Output the (x, y) coordinate of the center of the cell containing the given text.  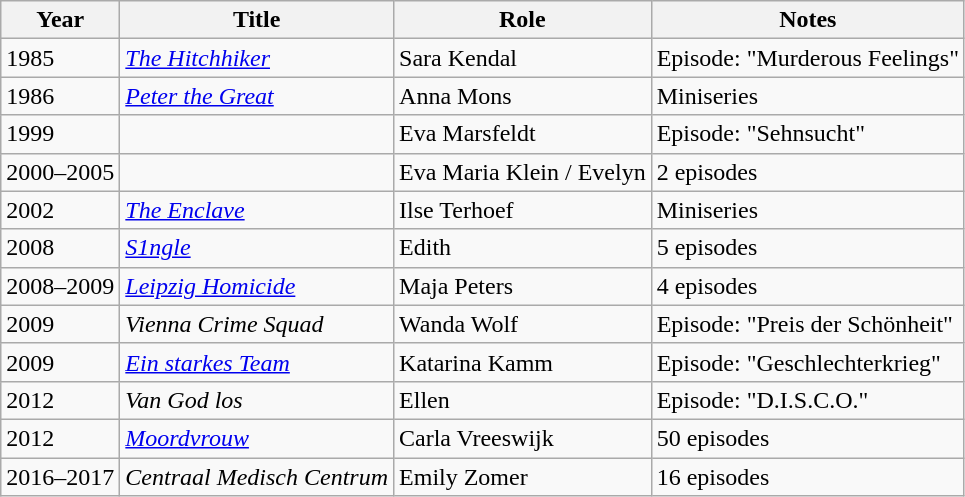
Episode: "Sehnsucht" (808, 134)
Episode: "D.I.S.C.O." (808, 400)
Leipzig Homicide (257, 286)
1986 (60, 96)
Sara Kendal (523, 58)
2 episodes (808, 172)
Eva Marsfeldt (523, 134)
Notes (808, 20)
16 episodes (808, 477)
1999 (60, 134)
Edith (523, 248)
Vienna Crime Squad (257, 324)
Title (257, 20)
Ilse Terhoef (523, 210)
2000–2005 (60, 172)
Ein starkes Team (257, 362)
The Hitchhiker (257, 58)
2002 (60, 210)
Emily Zomer (523, 477)
Ellen (523, 400)
Moordvrouw (257, 438)
The Enclave (257, 210)
Peter the Great (257, 96)
Episode: "Murderous Feelings" (808, 58)
2016–2017 (60, 477)
Van God los (257, 400)
50 episodes (808, 438)
Wanda Wolf (523, 324)
Centraal Medisch Centrum (257, 477)
Maja Peters (523, 286)
1985 (60, 58)
4 episodes (808, 286)
2008 (60, 248)
Anna Mons (523, 96)
S1ngle (257, 248)
Role (523, 20)
Eva Maria Klein / Evelyn (523, 172)
Episode: "Preis der Schönheit" (808, 324)
Katarina Kamm (523, 362)
5 episodes (808, 248)
2008–2009 (60, 286)
Carla Vreeswijk (523, 438)
Year (60, 20)
Episode: "Geschlechterkrieg" (808, 362)
